For the text-containing cell, return its midpoint in (X, Y) coordinate format. 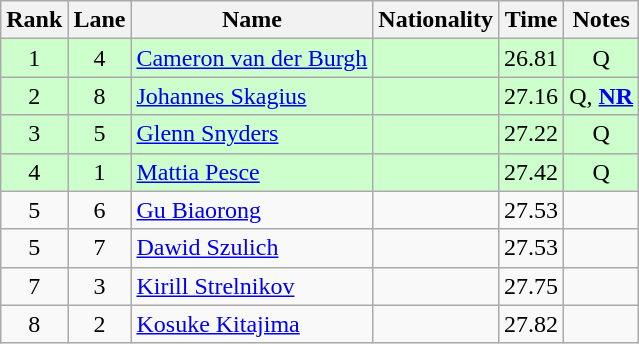
27.16 (532, 96)
Glenn Snyders (252, 134)
Time (532, 20)
Lane (100, 20)
Gu Biaorong (252, 210)
Kosuke Kitajima (252, 324)
Cameron van der Burgh (252, 58)
27.42 (532, 172)
Q, NR (602, 96)
27.75 (532, 286)
6 (100, 210)
27.82 (532, 324)
Rank (34, 20)
Johannes Skagius (252, 96)
Kirill Strelnikov (252, 286)
Dawid Szulich (252, 248)
Notes (602, 20)
Name (252, 20)
Mattia Pesce (252, 172)
27.22 (532, 134)
26.81 (532, 58)
Nationality (436, 20)
